Provide the (X, Y) coordinate of the cell's center where the given text is located.  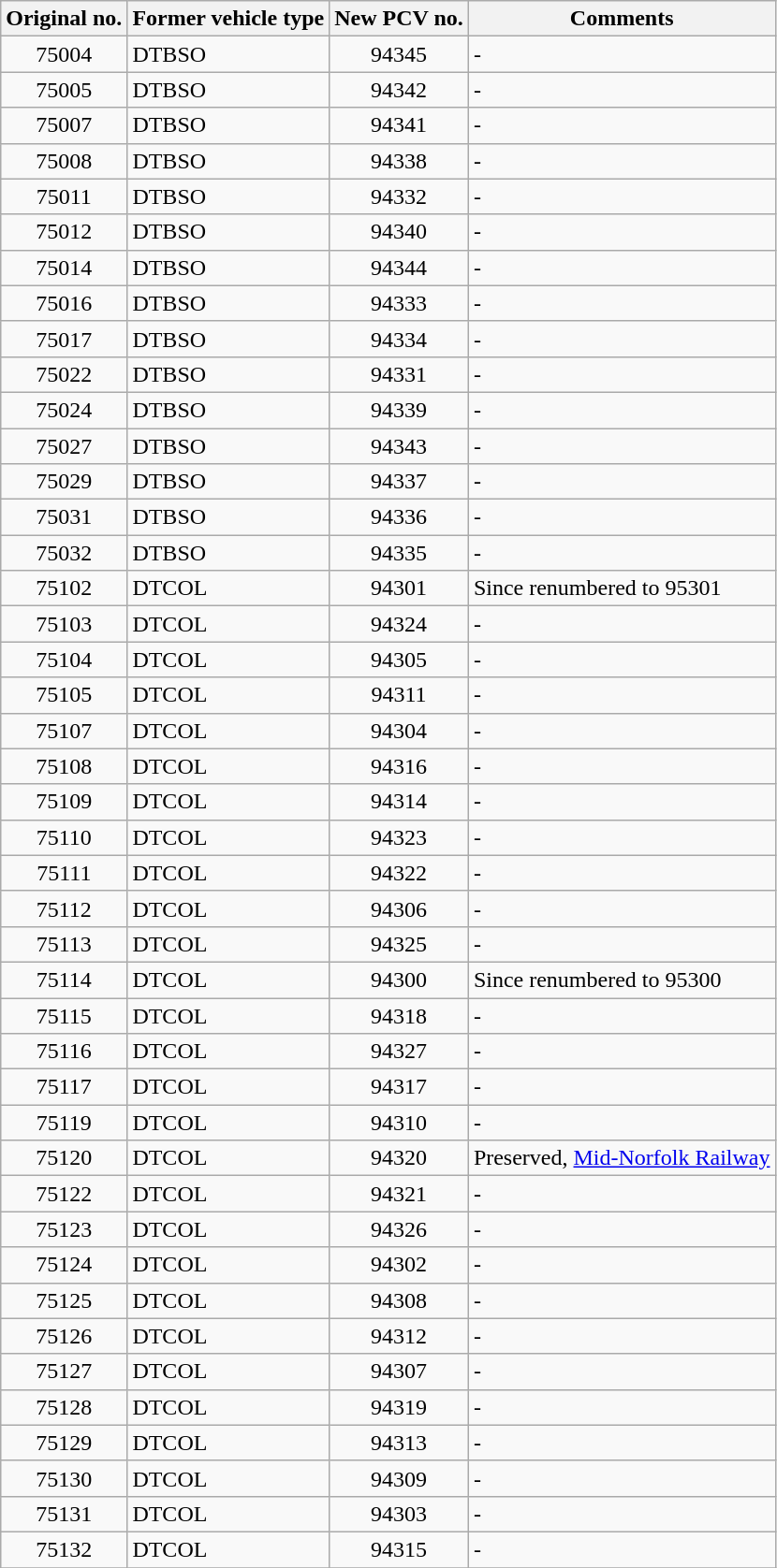
94302 (399, 1265)
75004 (64, 54)
75032 (64, 553)
75119 (64, 1123)
75129 (64, 1443)
94323 (399, 837)
75017 (64, 339)
94310 (399, 1123)
Comments (622, 19)
94314 (399, 802)
75127 (64, 1372)
94324 (399, 624)
94303 (399, 1514)
Original no. (64, 19)
94311 (399, 695)
94312 (399, 1336)
94326 (399, 1229)
94308 (399, 1300)
75007 (64, 125)
94338 (399, 161)
75104 (64, 660)
94343 (399, 446)
94318 (399, 1015)
75132 (64, 1549)
94335 (399, 553)
94325 (399, 944)
94301 (399, 588)
75103 (64, 624)
75005 (64, 90)
75012 (64, 232)
Since renumbered to 95300 (622, 980)
75029 (64, 482)
75102 (64, 588)
94340 (399, 232)
94305 (399, 660)
75113 (64, 944)
94332 (399, 196)
75016 (64, 303)
94315 (399, 1549)
94331 (399, 374)
75115 (64, 1015)
75027 (64, 446)
75014 (64, 268)
94317 (399, 1087)
94319 (399, 1407)
Since renumbered to 95301 (622, 588)
Former vehicle type (228, 19)
94337 (399, 482)
75125 (64, 1300)
75126 (64, 1336)
75108 (64, 766)
75128 (64, 1407)
75031 (64, 517)
Preserved, Mid-Norfolk Railway (622, 1158)
94336 (399, 517)
75122 (64, 1194)
94339 (399, 410)
75120 (64, 1158)
94344 (399, 268)
94309 (399, 1478)
94300 (399, 980)
75130 (64, 1478)
New PCV no. (399, 19)
75117 (64, 1087)
75116 (64, 1052)
75105 (64, 695)
94316 (399, 766)
94334 (399, 339)
75110 (64, 837)
94304 (399, 731)
94320 (399, 1158)
75111 (64, 873)
75114 (64, 980)
94341 (399, 125)
75107 (64, 731)
94321 (399, 1194)
75112 (64, 908)
94306 (399, 908)
75022 (64, 374)
75011 (64, 196)
94313 (399, 1443)
75124 (64, 1265)
75123 (64, 1229)
75131 (64, 1514)
94342 (399, 90)
94345 (399, 54)
94327 (399, 1052)
75024 (64, 410)
75008 (64, 161)
75109 (64, 802)
94333 (399, 303)
94307 (399, 1372)
94322 (399, 873)
